From the cell containing the given text, extract its center point as (x, y) coordinate. 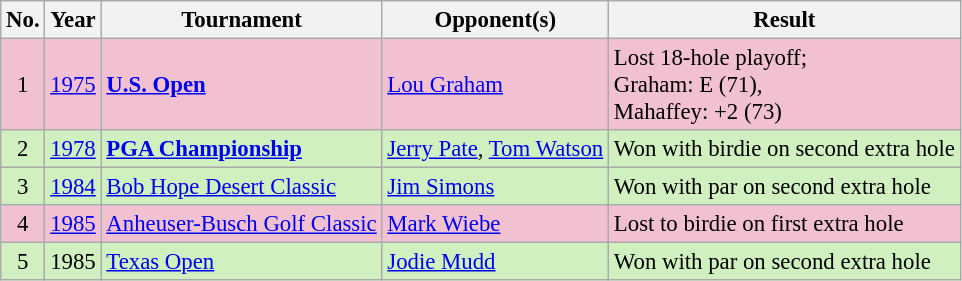
3 (23, 187)
Lou Graham (496, 85)
1984 (73, 187)
Won with birdie on second extra hole (785, 149)
Tournament (242, 20)
Year (73, 20)
Bob Hope Desert Classic (242, 187)
Jim Simons (496, 187)
1975 (73, 85)
4 (23, 224)
1978 (73, 149)
Opponent(s) (496, 20)
2 (23, 149)
Anheuser-Busch Golf Classic (242, 224)
PGA Championship (242, 149)
U.S. Open (242, 85)
Result (785, 20)
Texas Open (242, 262)
5 (23, 262)
1 (23, 85)
Lost to birdie on first extra hole (785, 224)
Mark Wiebe (496, 224)
Jodie Mudd (496, 262)
No. (23, 20)
Lost 18-hole playoff;Graham: E (71),Mahaffey: +2 (73) (785, 85)
Jerry Pate, Tom Watson (496, 149)
